Locate the cell with the specified text and output its (x, y) center coordinate. 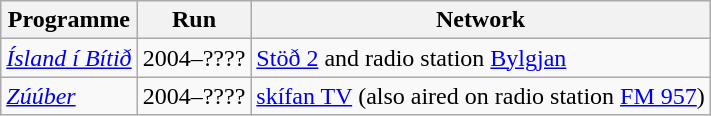
skífan TV (also aired on radio station FM 957) (480, 96)
Zúúber (69, 96)
Ísland í Bítið (69, 58)
Network (480, 20)
Run (194, 20)
Stöð 2 and radio station Bylgjan (480, 58)
Programme (69, 20)
